Identify which cell holds the provided text, then report its (X, Y) central coordinate. 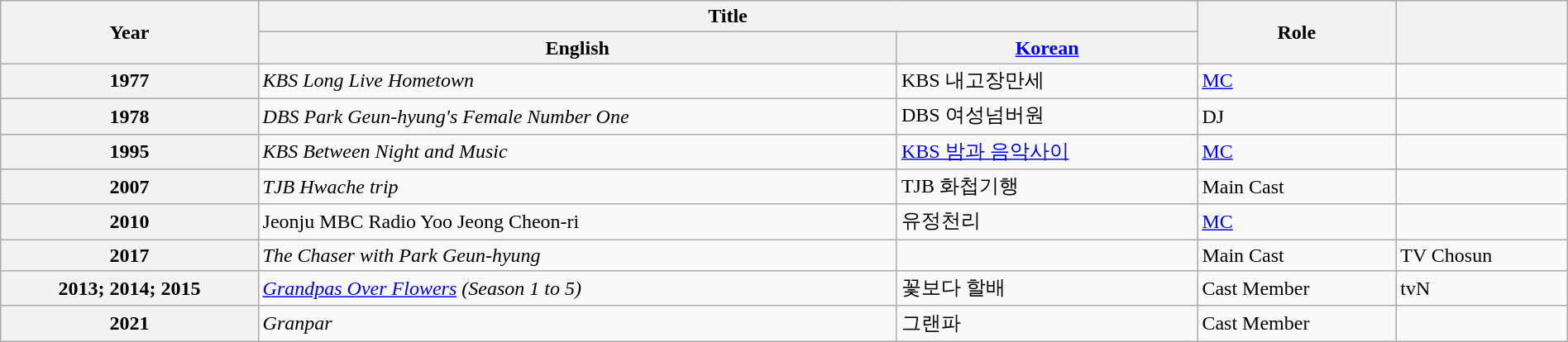
2017 (129, 255)
Grandpas Over Flowers (Season 1 to 5) (577, 289)
Jeonju MBC Radio Yoo Jeong Cheon-ri (577, 221)
English (577, 48)
1977 (129, 81)
tvN (1482, 289)
TJB Hwache trip (577, 187)
TV Chosun (1482, 255)
그랜파 (1047, 324)
꽃보다 할배 (1047, 289)
2013; 2014; 2015 (129, 289)
2007 (129, 187)
2021 (129, 324)
DJ (1297, 116)
유정천리 (1047, 221)
DBS 여성넘버원 (1047, 116)
KBS Long Live Hometown (577, 81)
KBS 밤과 음악사이 (1047, 152)
Korean (1047, 48)
KBS 내고장만세 (1047, 81)
Title (728, 17)
DBS Park Geun-hyung's Female Number One (577, 116)
Role (1297, 32)
KBS Between Night and Music (577, 152)
Granpar (577, 324)
2010 (129, 221)
TJB 화첩기행 (1047, 187)
The Chaser with Park Geun-hyung (577, 255)
Year (129, 32)
1995 (129, 152)
1978 (129, 116)
